Scan for the cell matching the given text and deliver its [X, Y] coordinate at center. 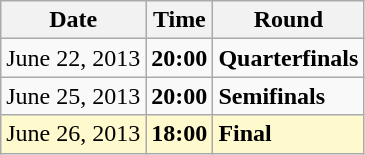
Date [74, 20]
Quarterfinals [288, 58]
18:00 [180, 134]
Semifinals [288, 96]
Round [288, 20]
June 26, 2013 [74, 134]
Time [180, 20]
June 25, 2013 [74, 96]
Final [288, 134]
June 22, 2013 [74, 58]
